Pinpoint the cell where the given text exists, returning its (x, y) midpoint coordinate. 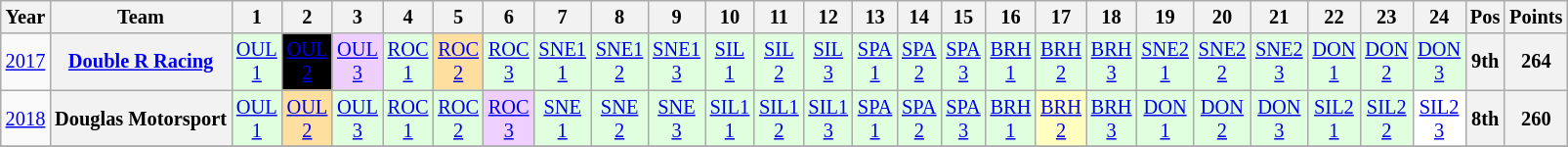
SIL12 (779, 119)
SNE11 (563, 62)
19 (1165, 17)
SIL22 (1386, 119)
Pos (1485, 17)
SIL13 (828, 119)
SNE22 (1222, 62)
24 (1439, 17)
Points (1536, 17)
SIL1 (730, 62)
1 (257, 17)
9 (676, 17)
260 (1536, 119)
15 (963, 17)
2 (308, 17)
10 (730, 17)
Year (25, 17)
SNE1 (563, 119)
6 (509, 17)
2018 (25, 119)
3 (358, 17)
7 (563, 17)
264 (1536, 62)
4 (408, 17)
21 (1279, 17)
SNE23 (1279, 62)
8th (1485, 119)
SNE12 (619, 62)
23 (1386, 17)
13 (875, 17)
17 (1061, 17)
Douglas Motorsport (141, 119)
Team (141, 17)
18 (1112, 17)
2017 (25, 62)
9th (1485, 62)
SIL2 (779, 62)
22 (1335, 17)
Double R Racing (141, 62)
SIL11 (730, 119)
SNE3 (676, 119)
8 (619, 17)
14 (918, 17)
SNE13 (676, 62)
12 (828, 17)
SNE21 (1165, 62)
20 (1222, 17)
SIL21 (1335, 119)
5 (458, 17)
16 (1011, 17)
11 (779, 17)
SNE2 (619, 119)
SIL23 (1439, 119)
SIL3 (828, 62)
